Extract the (x, y) coordinate from the center of the cell holding the provided text.  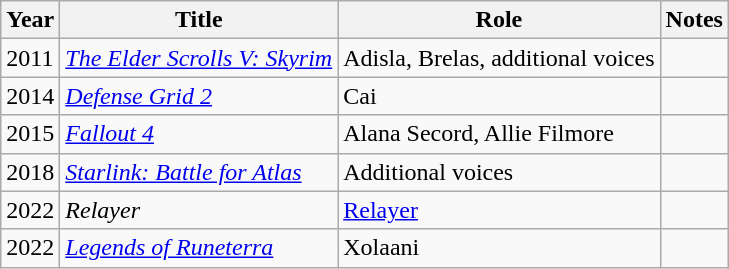
Xolaani (499, 248)
Title (199, 20)
Fallout 4 (199, 134)
Adisla, Brelas, additional voices (499, 58)
The Elder Scrolls V: Skyrim (199, 58)
2018 (30, 172)
Role (499, 20)
Legends of Runeterra (199, 248)
Alana Secord, Allie Filmore (499, 134)
Cai (499, 96)
Starlink: Battle for Atlas (199, 172)
Notes (694, 20)
2014 (30, 96)
2015 (30, 134)
Year (30, 20)
2011 (30, 58)
Additional voices (499, 172)
Defense Grid 2 (199, 96)
